Identify which cell holds the provided text, then report its [X, Y] central coordinate. 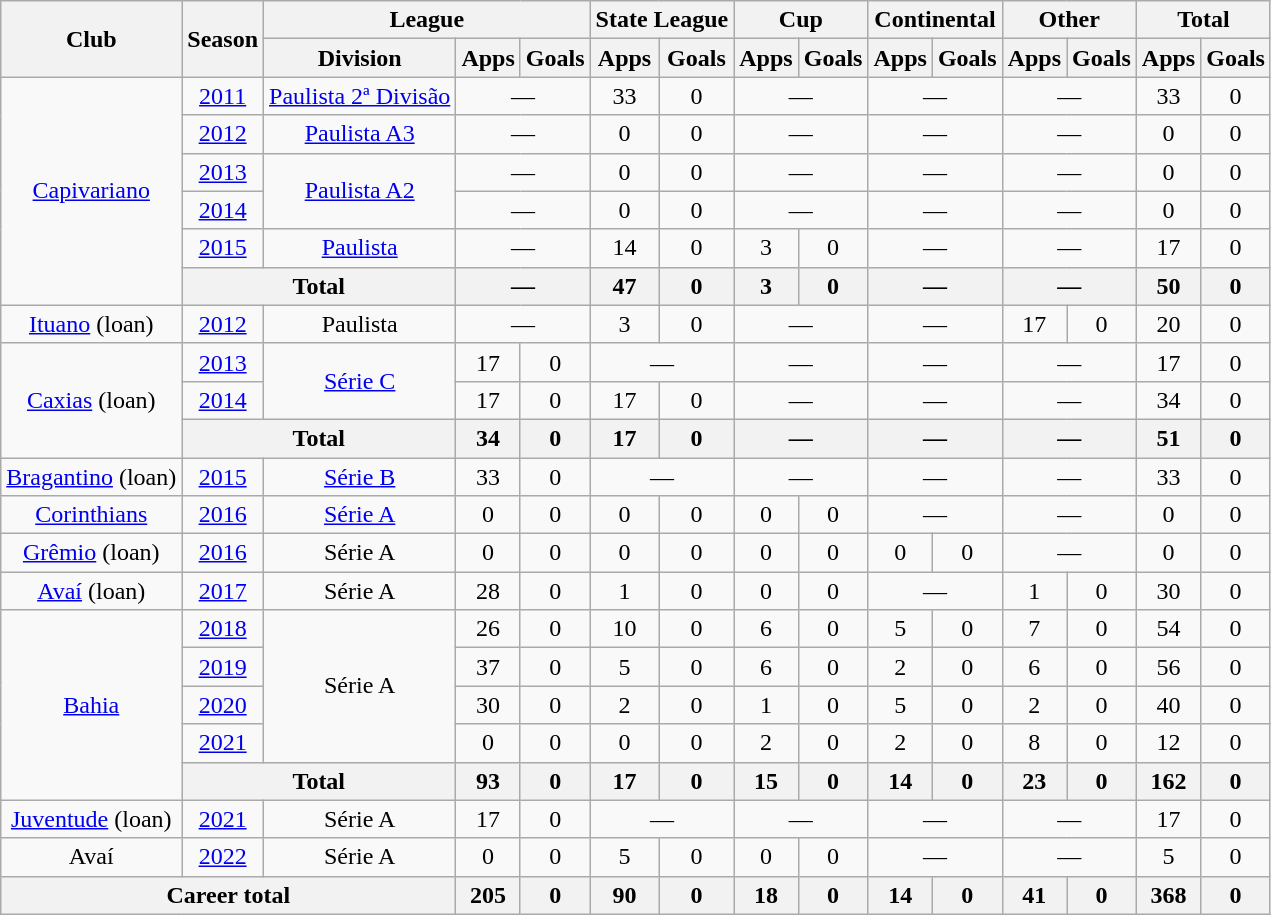
League [428, 20]
51 [1168, 438]
Grêmio (loan) [92, 553]
28 [488, 591]
2019 [223, 667]
47 [624, 286]
12 [1168, 743]
50 [1168, 286]
Season [223, 39]
Avaí (loan) [92, 591]
368 [1168, 895]
205 [488, 895]
Bahia [92, 705]
Paulista 2ª Divisão [360, 96]
10 [624, 629]
Continental [935, 20]
Corinthians [92, 515]
Capivariano [92, 191]
Paulista A2 [360, 191]
20 [1168, 324]
37 [488, 667]
Division [360, 58]
40 [1168, 705]
56 [1168, 667]
93 [488, 781]
Série B [360, 477]
State League [662, 20]
15 [766, 781]
Other [1069, 20]
Caxias (loan) [92, 400]
Série C [360, 381]
18 [766, 895]
54 [1168, 629]
Ituano (loan) [92, 324]
23 [1034, 781]
8 [1034, 743]
26 [488, 629]
Club [92, 39]
Career total [228, 895]
41 [1034, 895]
2011 [223, 96]
Bragantino (loan) [92, 477]
Paulista A3 [360, 134]
2018 [223, 629]
162 [1168, 781]
Juventude (loan) [92, 819]
2020 [223, 705]
Cup [801, 20]
2017 [223, 591]
Avaí [92, 857]
90 [624, 895]
2022 [223, 857]
7 [1034, 629]
